Extract the (X, Y) coordinate from the center of the cell holding the provided text.  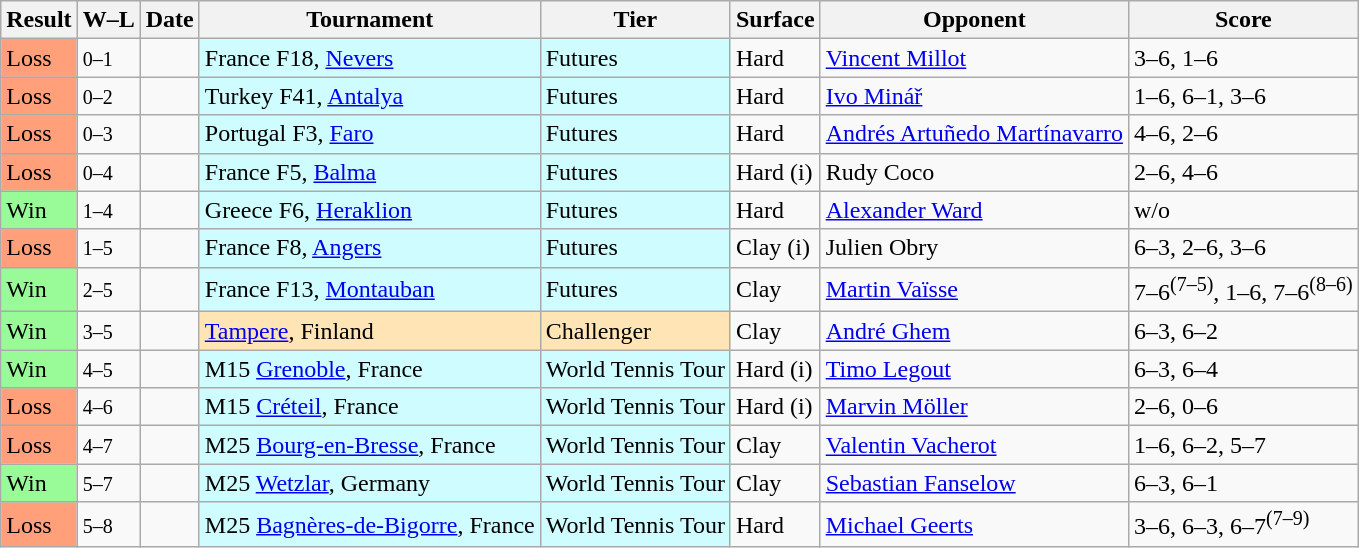
5–8 (108, 524)
Rudy Coco (974, 172)
6–3, 6–2 (1243, 331)
Date (170, 20)
6–3, 2–6, 3–6 (1243, 248)
3–6, 6–3, 6–7(7–9) (1243, 524)
Surface (775, 20)
6–3, 6–1 (1243, 483)
7–6(7–5), 1–6, 7–6(8–6) (1243, 290)
3–5 (108, 331)
M15 Grenoble, France (370, 369)
1–5 (108, 248)
Challenger (635, 331)
André Ghem (974, 331)
France F8, Angers (370, 248)
4–6 (108, 407)
2–5 (108, 290)
W–L (108, 20)
w/o (1243, 210)
M25 Bourg-en-Bresse, France (370, 445)
Vincent Millot (974, 58)
Opponent (974, 20)
Tournament (370, 20)
Ivo Minář (974, 96)
France F5, Balma (370, 172)
M25 Wetzlar, Germany (370, 483)
Score (1243, 20)
M15 Créteil, France (370, 407)
Tier (635, 20)
5–7 (108, 483)
Michael Geerts (974, 524)
4–6, 2–6 (1243, 134)
France F13, Montauban (370, 290)
0–4 (108, 172)
0–3 (108, 134)
Portugal F3, Faro (370, 134)
Clay (i) (775, 248)
Tampere, Finland (370, 331)
2–6, 0–6 (1243, 407)
0–1 (108, 58)
Result (39, 20)
Marvin Möller (974, 407)
1–4 (108, 210)
1–6, 6–1, 3–6 (1243, 96)
4–5 (108, 369)
Alexander Ward (974, 210)
M25 Bagnères-de-Bigorre, France (370, 524)
Timo Legout (974, 369)
4–7 (108, 445)
Turkey F41, Antalya (370, 96)
Andrés Artuñedo Martínavarro (974, 134)
Valentin Vacherot (974, 445)
6–3, 6–4 (1243, 369)
Greece F6, Heraklion (370, 210)
Julien Obry (974, 248)
Sebastian Fanselow (974, 483)
3–6, 1–6 (1243, 58)
2–6, 4–6 (1243, 172)
France F18, Nevers (370, 58)
0–2 (108, 96)
Martin Vaïsse (974, 290)
1–6, 6–2, 5–7 (1243, 445)
